Extract the [x, y] coordinate from the center of the cell holding the provided text.  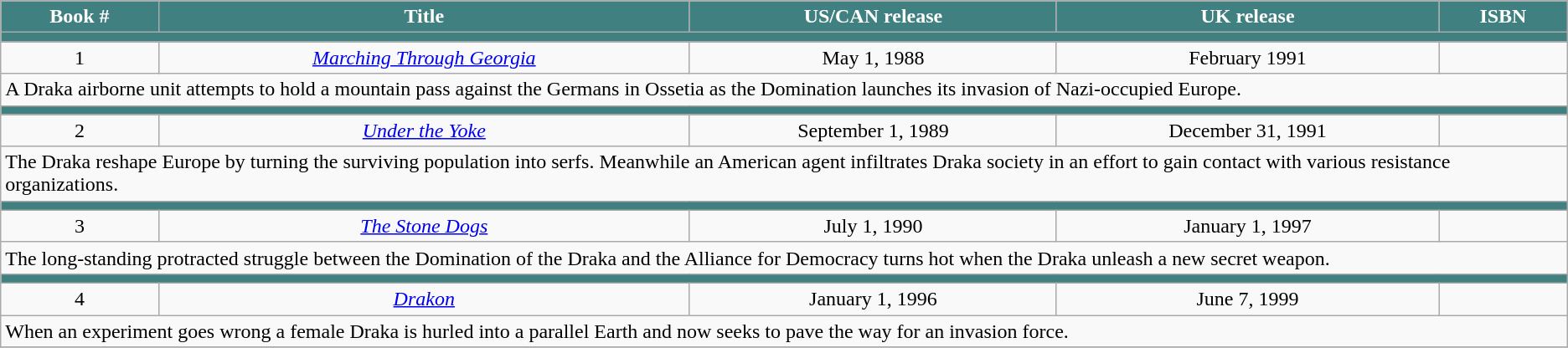
2 [80, 130]
January 1, 1997 [1247, 226]
February 1991 [1247, 58]
Drakon [424, 299]
When an experiment goes wrong a female Draka is hurled into a parallel Earth and now seeks to pave the way for an invasion force. [784, 330]
Title [424, 17]
September 1, 1989 [873, 130]
December 31, 1991 [1247, 130]
May 1, 1988 [873, 58]
4 [80, 299]
1 [80, 58]
June 7, 1999 [1247, 299]
January 1, 1996 [873, 299]
3 [80, 226]
US/CAN release [873, 17]
ISBN [1504, 17]
Book # [80, 17]
July 1, 1990 [873, 226]
UK release [1247, 17]
Under the Yoke [424, 130]
The Stone Dogs [424, 226]
Marching Through Georgia [424, 58]
